Return the (X, Y) coordinate for the center point of the cell that contains the specified text.  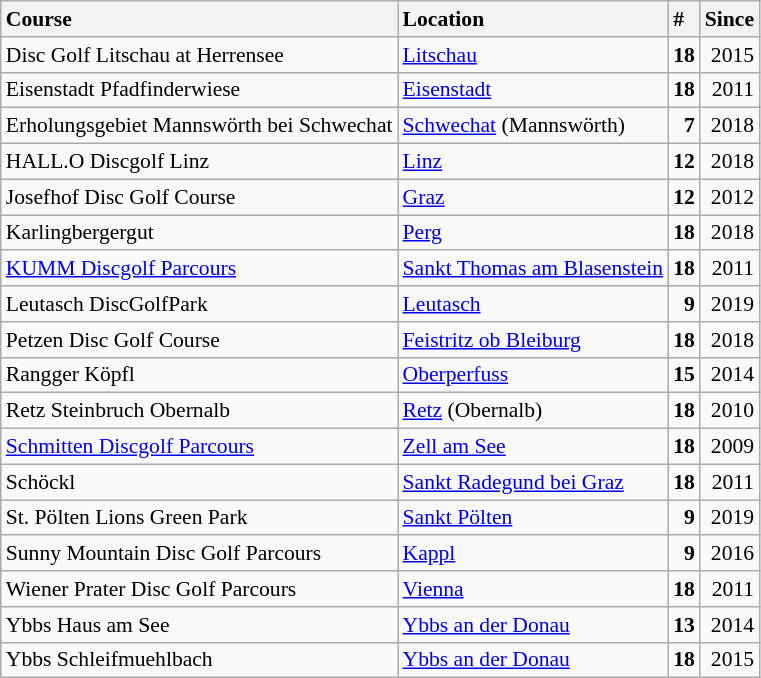
Josefhof Disc Golf Course (200, 197)
Sankt Pölten (534, 518)
Sankt Thomas am Blasenstein (534, 269)
Retz (Obernalb) (534, 411)
Litschau (534, 55)
Disc Golf Litschau at Herrensee (200, 55)
Sankt Radegund bei Graz (534, 482)
Retz Steinbruch Obernalb (200, 411)
Linz (534, 162)
Leutasch DiscGolfPark (200, 304)
Schöckl (200, 482)
13 (684, 625)
# (684, 19)
Schwechat (Mannswörth) (534, 126)
KUMM Discgolf Parcours (200, 269)
Sunny Mountain Disc Golf Parcours (200, 554)
St. Pölten Lions Green Park (200, 518)
Eisenstadt Pfadfinderwiese (200, 90)
HALL.O Discgolf Linz (200, 162)
Since (730, 19)
Schmitten Discgolf Parcours (200, 447)
2009 (730, 447)
Eisenstadt (534, 90)
Petzen Disc Golf Course (200, 340)
2012 (730, 197)
Perg (534, 233)
Kappl (534, 554)
Feistritz ob Bleiburg (534, 340)
Graz (534, 197)
Wiener Prater Disc Golf Parcours (200, 589)
Ybbs Schleifmuehlbach (200, 660)
Erholungsgebiet Mannswörth bei Schwechat (200, 126)
7 (684, 126)
Karlingbergergut (200, 233)
2016 (730, 554)
Vienna (534, 589)
Course (200, 19)
Location (534, 19)
Zell am See (534, 447)
Ybbs Haus am See (200, 625)
15 (684, 375)
Rangger Köpfl (200, 375)
2010 (730, 411)
Leutasch (534, 304)
Oberperfuss (534, 375)
